For the text-containing cell, return its midpoint in (X, Y) coordinate format. 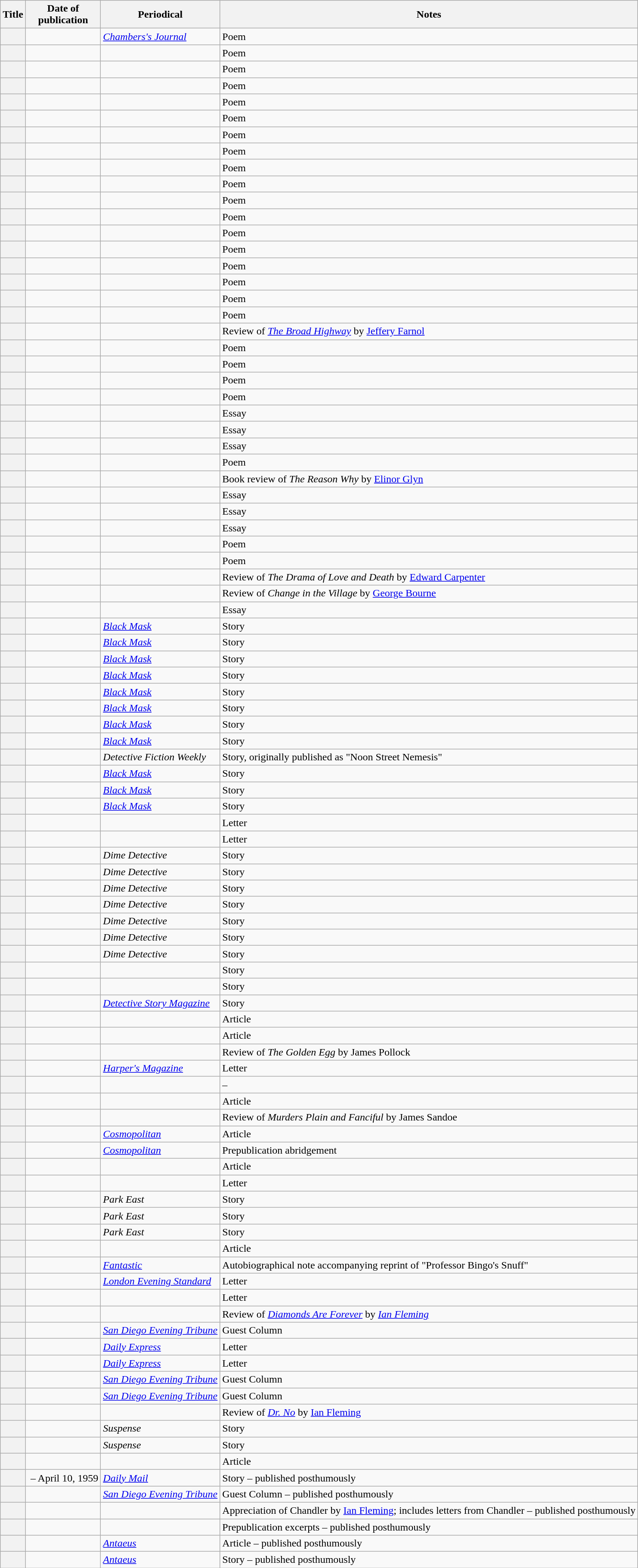
Prepublication excerpts – published posthumously (429, 1527)
Title (13, 15)
Review of Change in the Village by George Bourne (429, 593)
Autobiographical note accompanying reprint of "Professor Bingo's Snuff" (429, 1265)
Review of Dr. No by Ian Fleming (429, 1412)
Review of Murders Plain and Fanciful by James Sandoe (429, 1117)
– (429, 1085)
Article – published posthumously (429, 1543)
Appreciation of Chandler by Ian Fleming; includes letters from Chandler – published posthumously (429, 1510)
Chambers's Journal (160, 37)
Guest Column – published posthumously (429, 1494)
Prepublication abridgement (429, 1150)
London Evening Standard (160, 1281)
Detective Fiction Weekly (160, 757)
– April 10, 1959 (63, 1478)
Review of The Broad Highway by Jeffery Farnol (429, 331)
Daily Mail (160, 1478)
Review of The Golden Egg by James Pollock (429, 1052)
Harper's Magazine (160, 1068)
Fantastic (160, 1265)
Periodical (160, 15)
Notes (429, 15)
Story, originally published as "Noon Street Nemesis" (429, 757)
Book review of The Reason Why by Elinor Glyn (429, 479)
Review of Diamonds Are Forever by Ian Fleming (429, 1314)
Date ofpublication (63, 15)
Review of The Drama of Love and Death by Edward Carpenter (429, 577)
Detective Story Magazine (160, 1003)
